Provide the (x, y) coordinate of the cell's center where the given text is located.  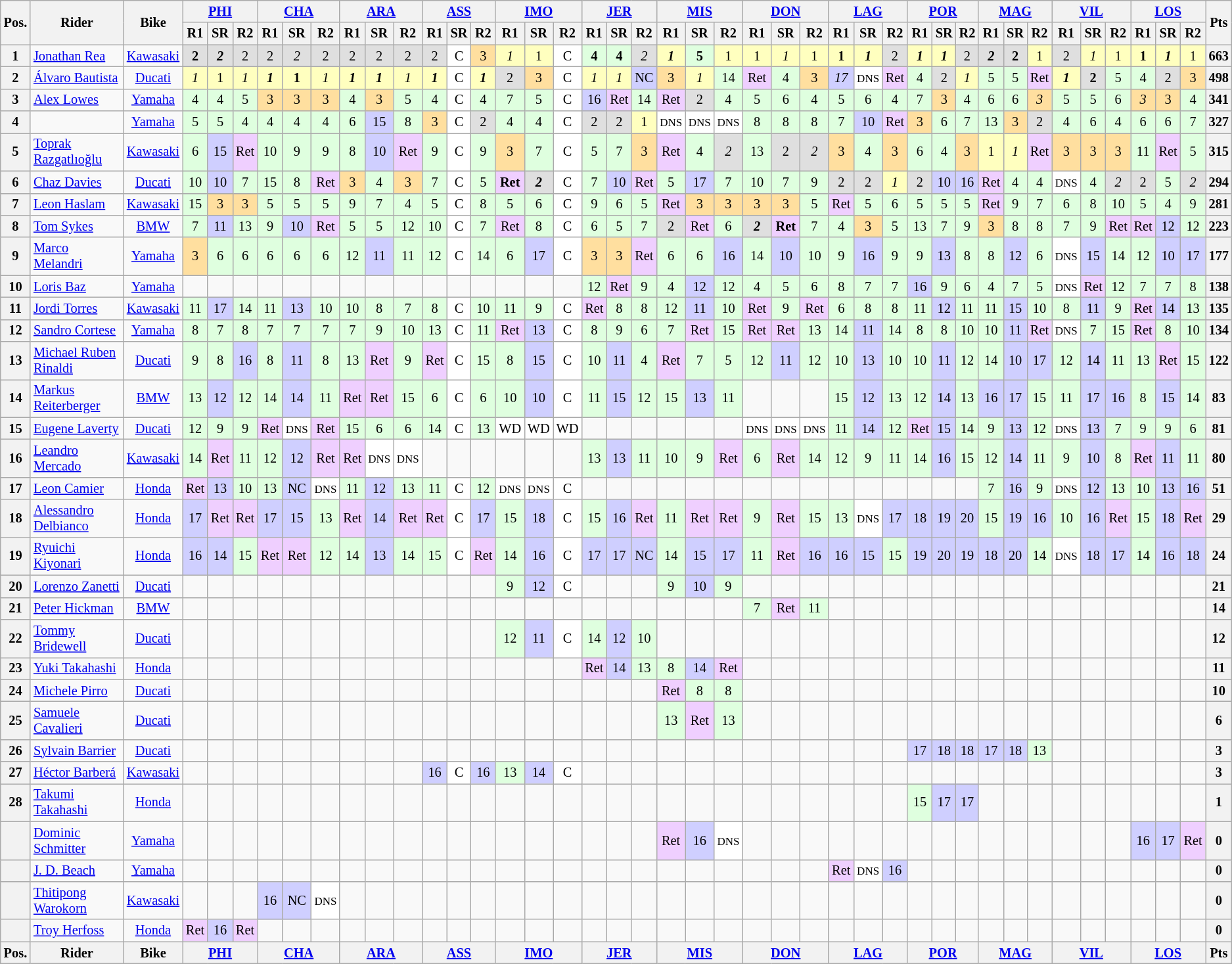
Peter Hickman (77, 608)
27 (16, 773)
223 (1219, 226)
Dominic Schmitter (77, 840)
Jonathan Rea (77, 56)
J. D. Beach (77, 871)
28 (16, 802)
Markus Reiterberger (77, 398)
Tom Sykes (77, 226)
22 (16, 638)
25 (16, 720)
Sandro Cortese (77, 331)
Chaz Davies (77, 182)
Lorenzo Zanetti (77, 586)
Ryuichi Kiyonari (77, 556)
Leon Haslam (77, 204)
Eugene Laverty (77, 428)
Thitipong Warokorn (77, 900)
122 (1219, 361)
Sylvain Barrier (77, 750)
Troy Herfoss (77, 930)
315 (1219, 152)
134 (1219, 331)
Tommy Bridewell (77, 638)
Toprak Razgatlıoğlu (77, 152)
177 (1219, 256)
Alessandro Delbianco (77, 518)
Jordi Torres (77, 308)
138 (1219, 287)
Takumi Takahashi (77, 802)
83 (1219, 398)
327 (1219, 122)
135 (1219, 308)
281 (1219, 204)
Michael Ruben Rinaldi (77, 361)
Héctor Barberá (77, 773)
Michele Pirro (77, 691)
26 (16, 750)
294 (1219, 182)
Samuele Cavalieri (77, 720)
Loris Baz (77, 287)
341 (1219, 100)
Alex Lowes (77, 100)
Yuki Takahashi (77, 668)
Leandro Mercado (77, 458)
29 (1219, 518)
23 (16, 668)
Leon Camier (77, 488)
80 (1219, 458)
81 (1219, 428)
663 (1219, 56)
51 (1219, 488)
Marco Melandri (77, 256)
Álvaro Bautista (77, 78)
498 (1219, 78)
